Search for the cell housing the specified text and yield its [X, Y] center coordinate. 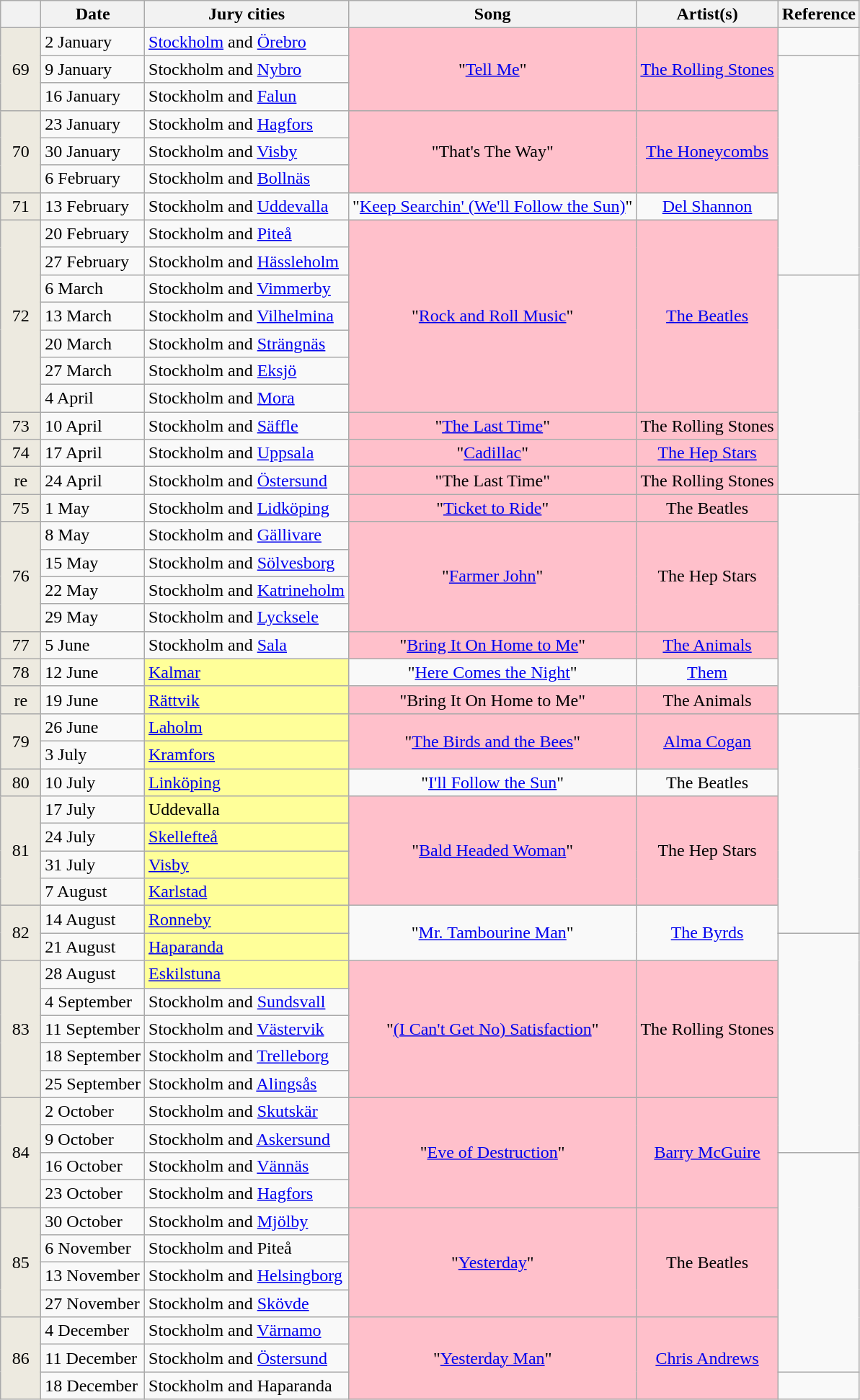
75 [21, 508]
Stockholm and Skutskär [247, 1111]
17 July [93, 810]
18 December [93, 1386]
Stockholm and Västervik [247, 1029]
1 May [93, 508]
81 [21, 851]
22 May [93, 590]
20 February [93, 233]
Laholm [247, 727]
73 [21, 426]
Haparanda [247, 947]
Stockholm and Mora [247, 398]
Stockholm and Helsingborg [247, 1276]
9 January [93, 69]
23 October [93, 1193]
Jury cities [247, 14]
Stockholm and Uddevalla [247, 206]
14 August [93, 919]
The Byrds [707, 933]
Visby [247, 865]
"Rock and Roll Music" [493, 316]
Stockholm and Hässleholm [247, 261]
10 April [93, 426]
Stockholm and Visby [247, 151]
Stockholm and Lidköping [247, 508]
"Ticket to Ride" [493, 508]
Date [93, 14]
Stockholm and Lycksele [247, 617]
74 [21, 453]
24 July [93, 837]
"Yesterday" [493, 1262]
69 [21, 69]
85 [21, 1262]
13 February [93, 206]
Stockholm and Sala [247, 645]
Stockholm and Askersund [247, 1138]
Stockholm and Vännäs [247, 1166]
Stockholm and Katrineholm [247, 590]
20 March [93, 344]
"Mr. Tambourine Man" [493, 933]
13 November [93, 1276]
4 December [93, 1331]
Linköping [247, 782]
Song [493, 14]
Stockholm and Gällivare [247, 535]
Stockholm and Falun [247, 97]
Barry McGuire [707, 1152]
Ronneby [247, 919]
Stockholm and Nybro [247, 69]
"Cadillac" [493, 453]
"(I Can't Get No) Satisfaction" [493, 1029]
31 July [93, 865]
"Yesterday Man" [493, 1358]
Stockholm and Alingsås [247, 1084]
Stockholm and Vilhelmina [247, 316]
Stockholm and Mjölby [247, 1221]
82 [21, 933]
Chris Andrews [707, 1358]
6 February [93, 179]
Artist(s) [707, 14]
18 September [93, 1056]
27 February [93, 261]
16 October [93, 1166]
11 September [93, 1029]
Stockholm and Sundsvall [247, 1002]
7 August [93, 892]
24 April [93, 481]
"Farmer John" [493, 576]
"That's The Way" [493, 151]
71 [21, 206]
26 June [93, 727]
Stockholm and Örebro [247, 42]
83 [21, 1029]
Kalmar [247, 672]
Stockholm and Uppsala [247, 453]
Stockholm and Vimmerby [247, 288]
27 November [93, 1303]
Stockholm and Säffle [247, 426]
"The Birds and the Bees" [493, 741]
"Eve of Destruction" [493, 1152]
"Keep Searchin' (We'll Follow the Sun)" [493, 206]
Del Shannon [707, 206]
4 September [93, 1002]
Them [707, 672]
25 September [93, 1084]
The Honeycombs [707, 151]
"I'll Follow the Sun" [493, 782]
12 June [93, 672]
Alma Cogan [707, 741]
6 November [93, 1249]
8 May [93, 535]
78 [21, 672]
19 June [93, 700]
76 [21, 576]
11 December [93, 1358]
"Bald Headed Woman" [493, 851]
13 March [93, 316]
Stockholm and Sölvesborg [247, 563]
29 May [93, 617]
79 [21, 741]
28 August [93, 974]
3 July [93, 754]
Stockholm and Haparanda [247, 1386]
Stockholm and Trelleborg [247, 1056]
5 June [93, 645]
Stockholm and Skövde [247, 1303]
Karlstad [247, 892]
2 January [93, 42]
30 October [93, 1221]
27 March [93, 371]
23 January [93, 124]
6 March [93, 288]
Eskilstuna [247, 974]
Rättvik [247, 700]
Uddevalla [247, 810]
Stockholm and Bollnäs [247, 179]
80 [21, 782]
17 April [93, 453]
Skellefteå [247, 837]
72 [21, 316]
"Tell Me" [493, 69]
21 August [93, 947]
10 July [93, 782]
30 January [93, 151]
Stockholm and Strängnäs [247, 344]
16 January [93, 97]
2 October [93, 1111]
70 [21, 151]
4 April [93, 398]
Stockholm and Värnamo [247, 1331]
77 [21, 645]
Reference [819, 14]
9 October [93, 1138]
Stockholm and Eksjö [247, 371]
84 [21, 1152]
"Here Comes the Night" [493, 672]
Kramfors [247, 754]
86 [21, 1358]
15 May [93, 563]
